Scan for the cell matching the given text and deliver its [x, y] coordinate at center. 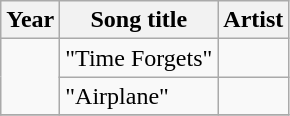
"Airplane" [139, 96]
Year [30, 20]
Song title [139, 20]
Artist [254, 20]
"Time Forgets" [139, 58]
